From the cell containing the given text, extract its center point as [X, Y] coordinate. 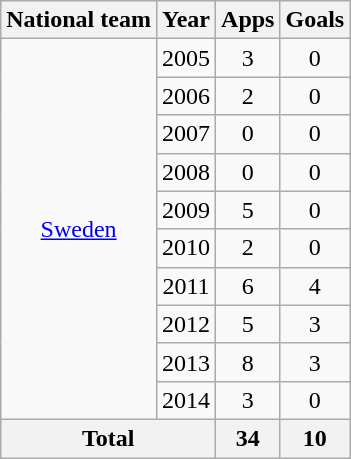
2011 [186, 286]
2009 [186, 210]
2005 [186, 58]
Total [108, 438]
2007 [186, 134]
Year [186, 20]
4 [315, 286]
Sweden [79, 230]
8 [248, 362]
Apps [248, 20]
2012 [186, 324]
34 [248, 438]
10 [315, 438]
Goals [315, 20]
2014 [186, 400]
2010 [186, 248]
2013 [186, 362]
6 [248, 286]
2008 [186, 172]
2006 [186, 96]
National team [79, 20]
